For the text-containing cell, return its midpoint in [X, Y] coordinate format. 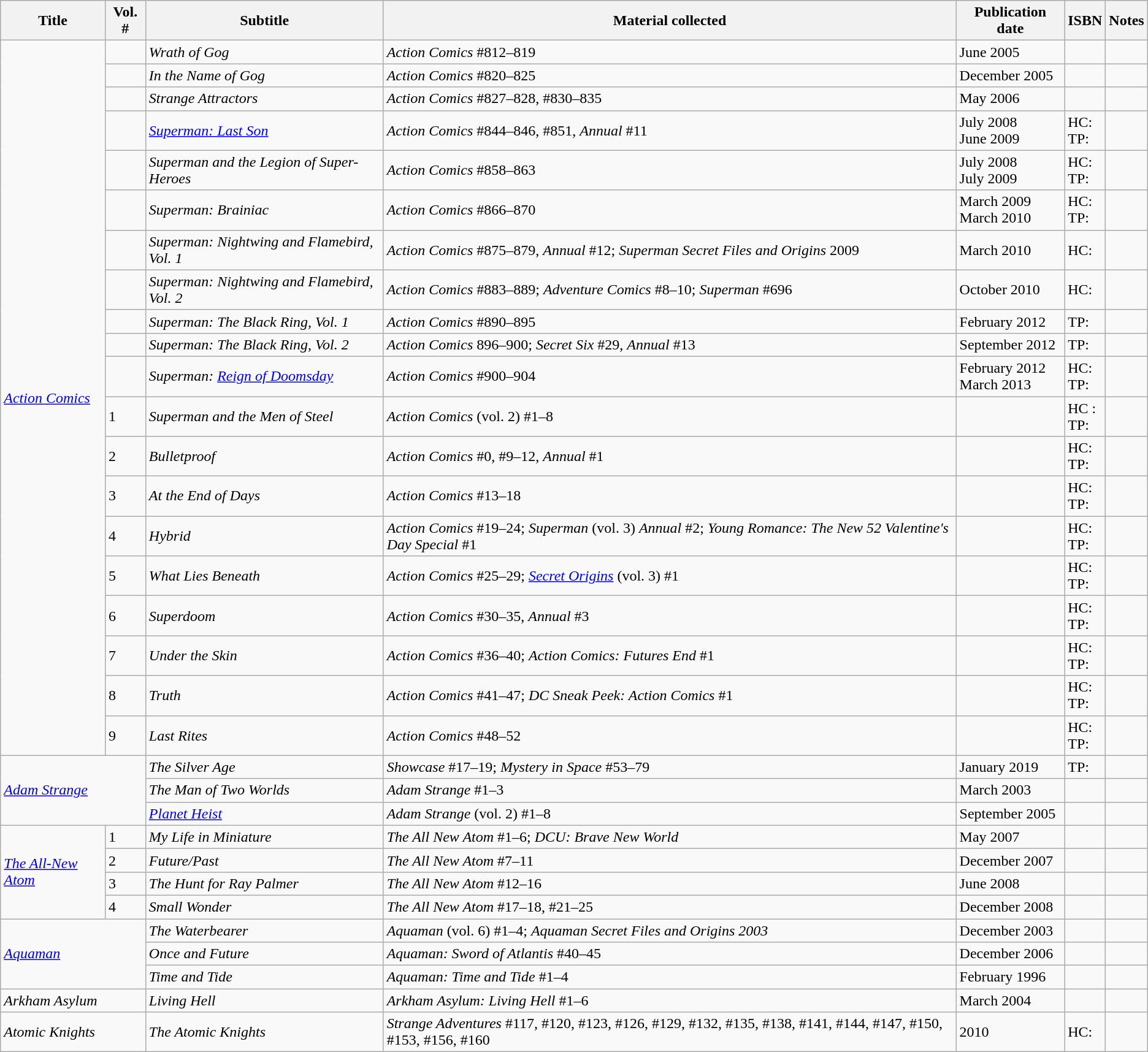
July 2008June 2009 [1011, 130]
Aquaman (vol. 6) #1–4; Aquaman Secret Files and Origins 2003 [670, 930]
Action Comics #36–40; Action Comics: Futures End #1 [670, 656]
Material collected [670, 21]
The All New Atom #7–11 [670, 860]
July 2008July 2009 [1011, 170]
March 2010 [1011, 250]
Publication date [1011, 21]
Atomic Knights [74, 1032]
At the End of Days [264, 497]
Superman: Nightwing and Flamebird, Vol. 1 [264, 250]
HC :TP: [1085, 416]
What Lies Beneath [264, 576]
Action Comics #25–29; Secret Origins (vol. 3) #1 [670, 576]
Superman: The Black Ring, Vol. 1 [264, 321]
7 [125, 656]
Superman: Brainiac [264, 210]
Hybrid [264, 536]
Arkham Asylum [74, 1001]
May 2006 [1011, 99]
Time and Tide [264, 977]
September 2005 [1011, 814]
The Atomic Knights [264, 1032]
Superman: The Black Ring, Vol. 2 [264, 345]
My Life in Miniature [264, 837]
Last Rites [264, 736]
February 2012 [1011, 321]
Aquaman: Sword of Atlantis #40–45 [670, 954]
February 1996 [1011, 977]
Adam Strange #1–3 [670, 790]
September 2012 [1011, 345]
March 2004 [1011, 1001]
February 2012March 2013 [1011, 376]
Action Comics #812–819 [670, 52]
Living Hell [264, 1001]
Superdoom [264, 616]
The All New Atom #17–18, #21–25 [670, 907]
Arkham Asylum: Living Hell #1–6 [670, 1001]
Strange Adventures #117, #120, #123, #126, #129, #132, #135, #138, #141, #144, #147, #150, #153, #156, #160 [670, 1032]
Strange Attractors [264, 99]
Superman and the Men of Steel [264, 416]
ISBN [1085, 21]
Action Comics #858–863 [670, 170]
Action Comics 896–900; Secret Six #29, Annual #13 [670, 345]
The Waterbearer [264, 930]
The Man of Two Worlds [264, 790]
The All-New Atom [53, 872]
Action Comics (vol. 2) #1–8 [670, 416]
6 [125, 616]
5 [125, 576]
December 2006 [1011, 954]
Truth [264, 695]
March 2003 [1011, 790]
Action Comics #13–18 [670, 497]
December 2005 [1011, 75]
Action Comics #890–895 [670, 321]
Superman and the Legion of Super-Heroes [264, 170]
Adam Strange (vol. 2) #1–8 [670, 814]
October 2010 [1011, 289]
Bulletproof [264, 456]
2010 [1011, 1032]
Action Comics #827–828, #830–835 [670, 99]
Action Comics #19–24; Superman (vol. 3) Annual #2; Young Romance: The New 52 Valentine's Day Special #1 [670, 536]
Action Comics #0, #9–12, Annual #1 [670, 456]
Wrath of Gog [264, 52]
Action Comics #883–889; Adventure Comics #8–10; Superman #696 [670, 289]
Planet Heist [264, 814]
Action Comics #41–47; DC Sneak Peek: Action Comics #1 [670, 695]
Adam Strange [74, 790]
Action Comics #48–52 [670, 736]
9 [125, 736]
The All New Atom #12–16 [670, 883]
March 2009March 2010 [1011, 210]
Showcase #17–19; Mystery in Space #53–79 [670, 767]
January 2019 [1011, 767]
In the Name of Gog [264, 75]
June 2008 [1011, 883]
Vol. # [125, 21]
December 2007 [1011, 860]
Aquaman: Time and Tide #1–4 [670, 977]
Action Comics [53, 398]
June 2005 [1011, 52]
The All New Atom #1–6; DCU: Brave New World [670, 837]
Superman: Reign of Doomsday [264, 376]
Title [53, 21]
8 [125, 695]
Superman: Nightwing and Flamebird, Vol. 2 [264, 289]
The Silver Age [264, 767]
Action Comics #875–879, Annual #12; Superman Secret Files and Origins 2009 [670, 250]
Action Comics #866–870 [670, 210]
Action Comics #844–846, #851, Annual #11 [670, 130]
Notes [1127, 21]
Once and Future [264, 954]
Small Wonder [264, 907]
Superman: Last Son [264, 130]
May 2007 [1011, 837]
December 2008 [1011, 907]
Action Comics #30–35, Annual #3 [670, 616]
Action Comics #820–825 [670, 75]
The Hunt for Ray Palmer [264, 883]
Aquaman [74, 953]
Subtitle [264, 21]
December 2003 [1011, 930]
Action Comics #900–904 [670, 376]
Future/Past [264, 860]
Under the Skin [264, 656]
